Search for the cell housing the specified text and yield its (x, y) center coordinate. 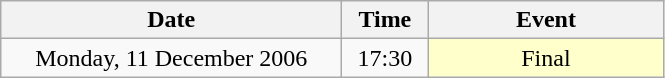
Monday, 11 December 2006 (172, 58)
Time (385, 20)
17:30 (385, 58)
Final (546, 58)
Event (546, 20)
Date (172, 20)
